Output the (X, Y) coordinate of the center of the cell containing the given text.  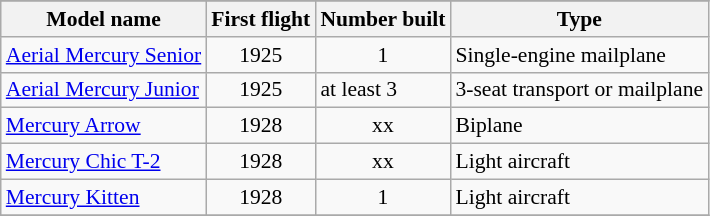
Mercury Chic T-2 (104, 162)
Type (579, 19)
Mercury Kitten (104, 197)
Biplane (579, 126)
Number built (382, 19)
Mercury Arrow (104, 126)
Aerial Mercury Junior (104, 90)
at least 3 (382, 90)
3-seat transport or mailplane (579, 90)
Single-engine mailplane (579, 55)
Aerial Mercury Senior (104, 55)
Model name (104, 19)
First flight (260, 19)
